Output the [x, y] coordinate of the center of the cell containing the given text.  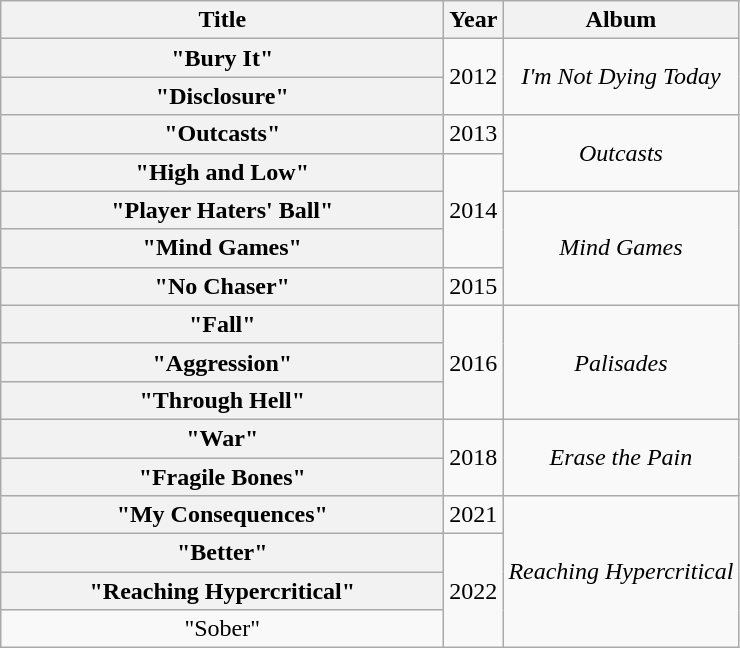
Outcasts [621, 153]
2014 [474, 210]
"Player Haters' Ball" [222, 210]
2016 [474, 362]
Erase the Pain [621, 457]
Palisades [621, 362]
"Bury It" [222, 58]
2015 [474, 286]
"Mind Games" [222, 248]
Reaching Hypercritical [621, 572]
2012 [474, 77]
"Fragile Bones" [222, 477]
2022 [474, 591]
2021 [474, 515]
Mind Games [621, 248]
"Reaching Hypercritical" [222, 591]
"War" [222, 438]
I'm Not Dying Today [621, 77]
"High and Low" [222, 172]
Year [474, 20]
"My Consequences" [222, 515]
"Outcasts" [222, 134]
Title [222, 20]
2018 [474, 457]
"Better" [222, 553]
"Disclosure" [222, 96]
2013 [474, 134]
"Sober" [222, 629]
"No Chaser" [222, 286]
"Fall" [222, 324]
"Through Hell" [222, 400]
"Aggression" [222, 362]
Album [621, 20]
